Identify which cell holds the provided text, then report its [X, Y] central coordinate. 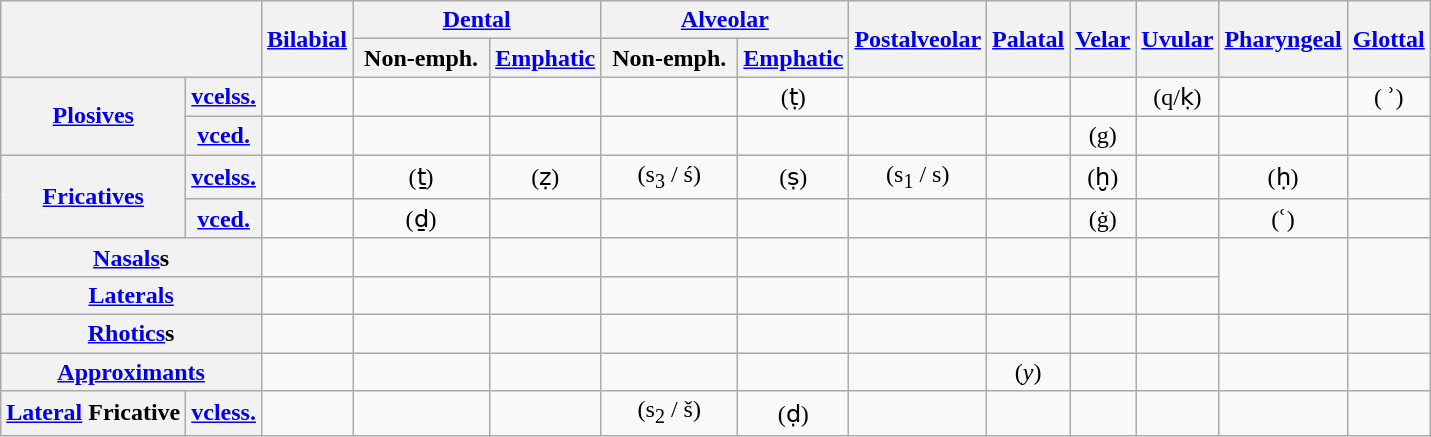
Alveolar [725, 20]
(ḥ) [1283, 176]
(ʿ) [1283, 219]
Velar [1103, 39]
(s2 / š) [670, 413]
(ṣ) [794, 176]
(ḫ) [1103, 176]
Bilabial [306, 39]
(s3 / ś) [670, 176]
Rhoticss [132, 334]
Lateral Fricative [94, 413]
Palatal [1028, 39]
Postalveolar [918, 39]
Laterals [132, 295]
(ġ) [1103, 219]
(ḍ) [794, 413]
Pharyngeal [1283, 39]
(ḏ) [422, 219]
( ʾ) [1388, 97]
Approximants [132, 372]
(s1 / s) [918, 176]
(ṭ) [794, 97]
Fricatives [94, 196]
Uvular [1178, 39]
(y) [1028, 372]
Plosives [94, 116]
(ẓ) [546, 176]
Nasalss [132, 257]
Dental [477, 20]
vcless. [224, 413]
(ṯ) [422, 176]
Glottal [1388, 39]
(q/ḳ) [1178, 97]
(g) [1103, 135]
